Determine the [x, y] coordinate at the center of the cell enclosing the given text.  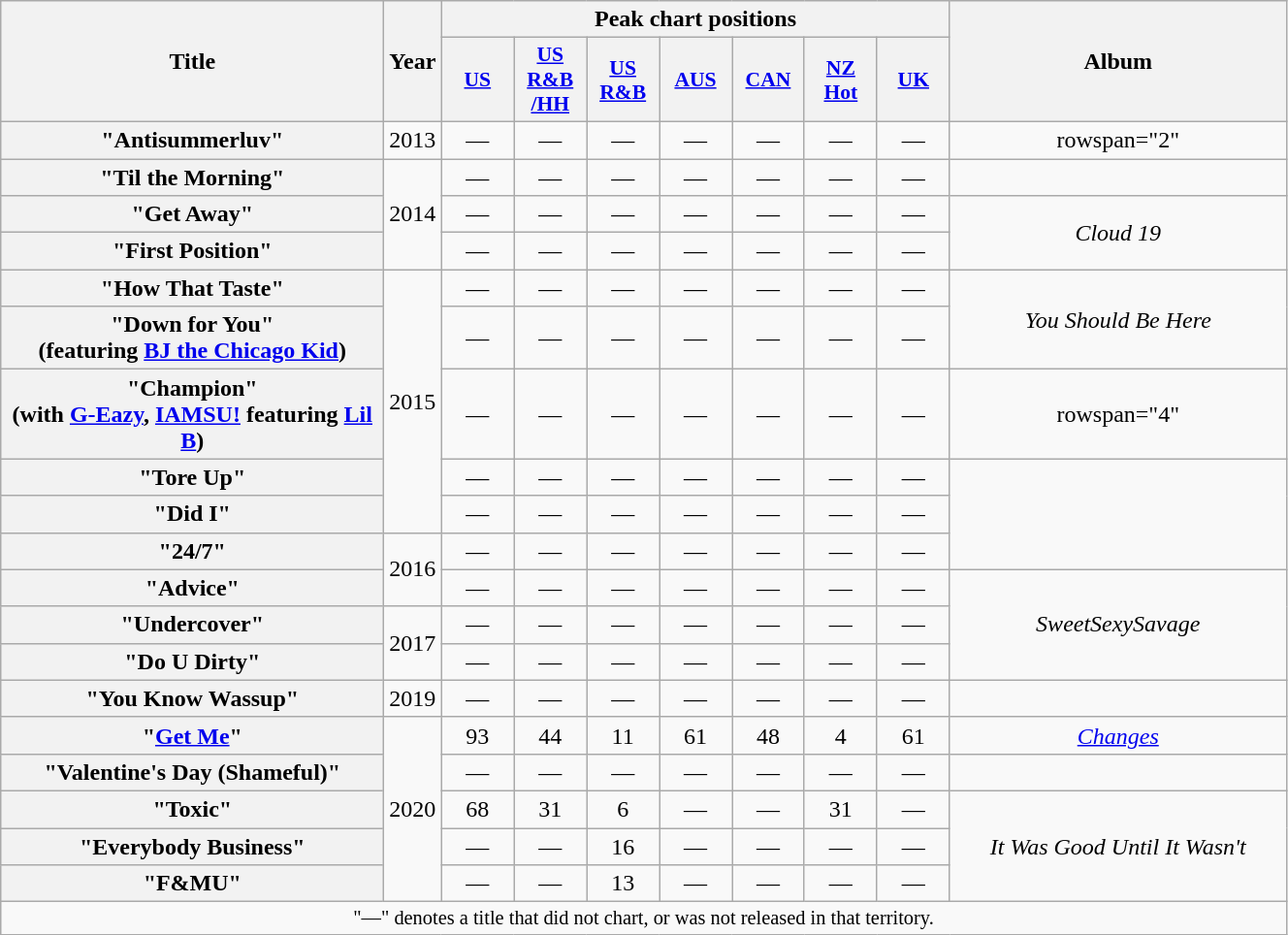
"Did I" [192, 514]
"24/7" [192, 551]
"Do U Dirty" [192, 661]
"—" denotes a title that did not chart, or was not released in that territory. [644, 919]
2014 [413, 214]
"First Position" [192, 251]
rowspan="2" [1117, 140]
2015 [413, 402]
68 [477, 809]
"How That Taste" [192, 288]
Changes [1117, 735]
13 [623, 884]
US [477, 80]
"You Know Wassup" [192, 698]
SweetSexySavage [1117, 625]
"Tore Up" [192, 477]
"Get Me" [192, 735]
"Down for You"(featuring BJ the Chicago Kid) [192, 338]
Title [192, 62]
44 [551, 735]
Album [1117, 62]
6 [623, 809]
2017 [413, 643]
You Should Be Here [1117, 320]
UK [914, 80]
2020 [413, 809]
AUS [696, 80]
"Champion"(with G-Eazy, IAMSU! featuring Lil B) [192, 414]
CAN [768, 80]
"Toxic" [192, 809]
4 [840, 735]
11 [623, 735]
"Til the Morning" [192, 177]
16 [623, 847]
rowspan="4" [1117, 414]
"F&MU" [192, 884]
Peak chart positions [695, 19]
"Valentine's Day (Shameful)" [192, 772]
48 [768, 735]
93 [477, 735]
It Was Good Until It Wasn't [1117, 846]
US R&B [623, 80]
Year [413, 62]
2013 [413, 140]
USR&B/HH [551, 80]
2016 [413, 569]
"Undercover" [192, 625]
2019 [413, 698]
"Everybody Business" [192, 847]
"Get Away" [192, 214]
Cloud 19 [1117, 233]
NZHot [840, 80]
"Antisummerluv" [192, 140]
"Advice" [192, 588]
